Pinpoint the cell where the given text exists, returning its (x, y) midpoint coordinate. 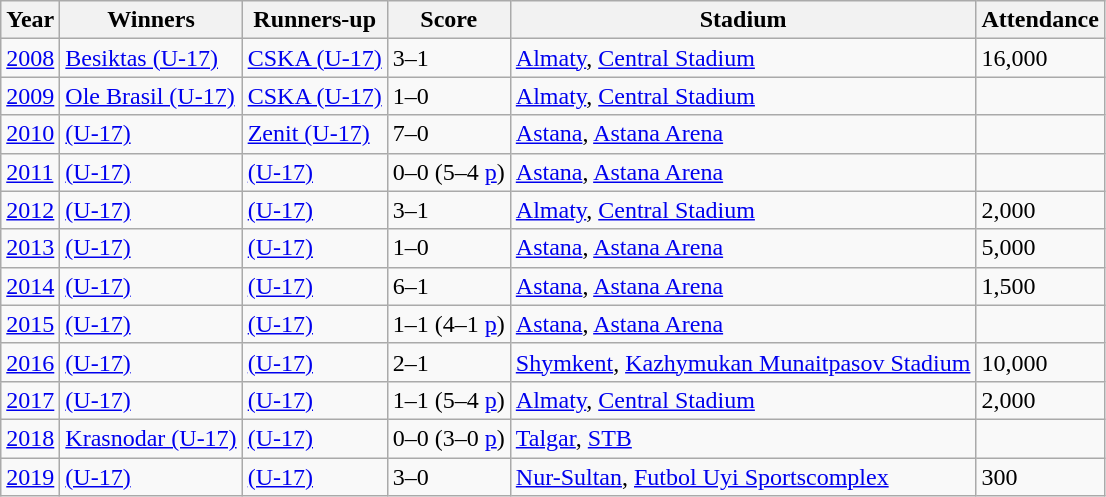
2010 (30, 134)
2015 (30, 324)
0–0 (5–4 p) (448, 172)
2–1 (448, 362)
1–1 (5–4 p) (448, 400)
1,500 (1040, 286)
0–0 (3–0 p) (448, 438)
Stadium (743, 20)
Score (448, 20)
2014 (30, 286)
Krasnodar (U-17) (151, 438)
7–0 (448, 134)
2012 (30, 210)
16,000 (1040, 58)
2011 (30, 172)
Winners (151, 20)
Talgar, STB (743, 438)
Ole Brasil (U-17) (151, 96)
1–1 (4–1 p) (448, 324)
2009 (30, 96)
3–0 (448, 477)
Zenit (U-17) (314, 134)
Attendance (1040, 20)
6–1 (448, 286)
10,000 (1040, 362)
Besiktas (U-17) (151, 58)
2008 (30, 58)
2017 (30, 400)
2019 (30, 477)
2013 (30, 248)
Nur-Sultan, Futbol Uyi Sportscomplex (743, 477)
2016 (30, 362)
Year (30, 20)
Runners-up (314, 20)
300 (1040, 477)
5,000 (1040, 248)
Shymkent, Kazhymukan Munaitpasov Stadium (743, 362)
2018 (30, 438)
